Search for the cell housing the specified text and yield its [x, y] center coordinate. 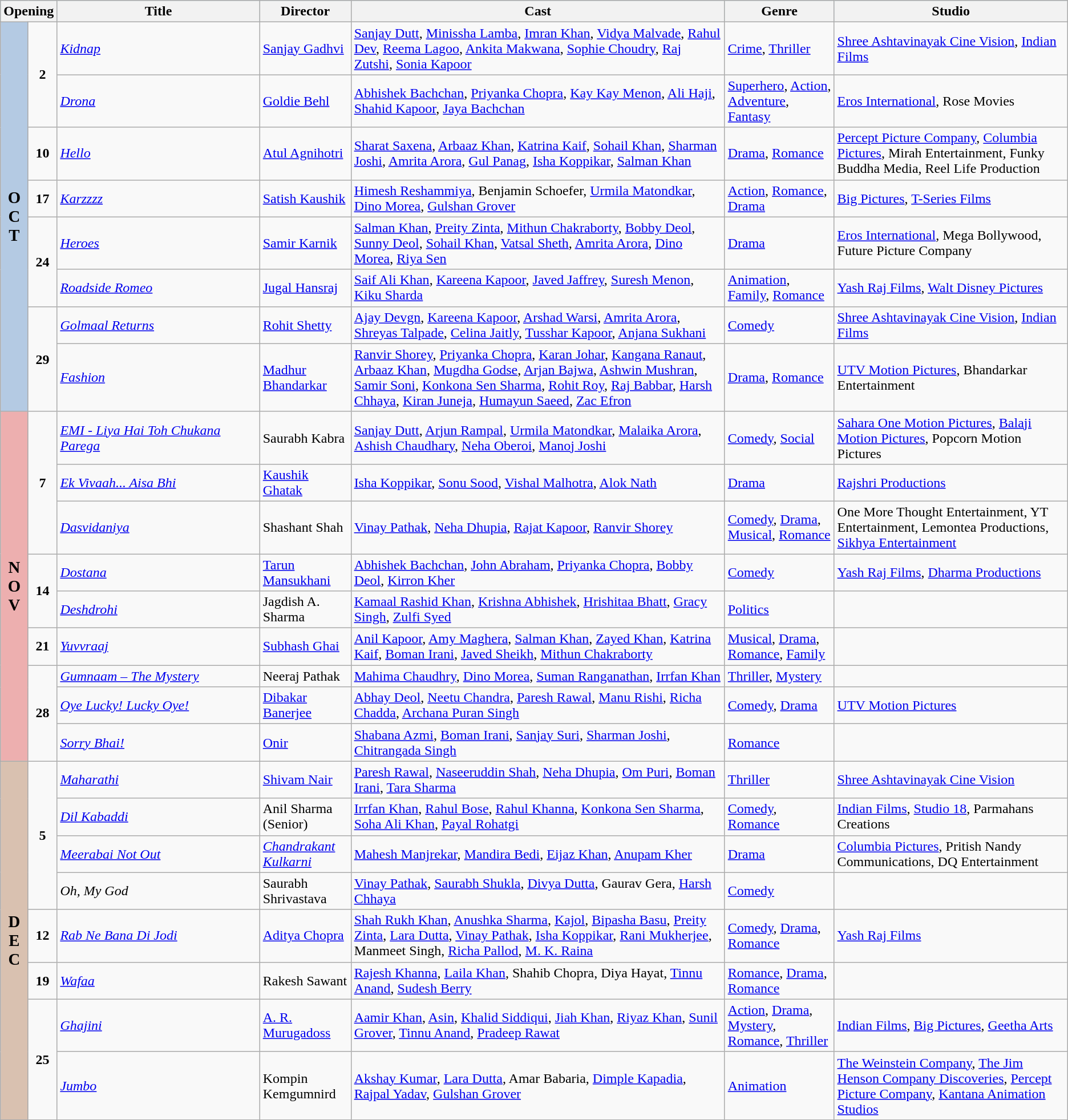
Vinay Pathak, Saurabh Shukla, Divya Dutta, Gaurav Gera, Harsh Chhaya [537, 891]
Animation [779, 1085]
Thriller [779, 779]
Tarun Mansukhani [305, 572]
Romance [779, 743]
Dibakar Banerjee [305, 705]
Sanjay Gadhvi [305, 48]
Ek Vivaah... Aisa Bhi [159, 483]
Satish Kaushik [305, 199]
Eros International, Rose Movies [950, 101]
Chandrakant Kulkarni [305, 854]
Kidnap [159, 48]
Rohit Shetty [305, 325]
OCT [14, 217]
Musical, Drama, Romance, Family [779, 647]
Rab Ne Bana Di Jodi [159, 936]
Rakesh Sawant [305, 980]
Wafaa [159, 980]
NOV [14, 587]
29 [42, 359]
Aditya Chopra [305, 936]
Big Pictures, T-Series Films [950, 199]
Sahara One Motion Pictures, Balaji Motion Pictures, Popcorn Motion Pictures [950, 438]
Golmaal Returns [159, 325]
Jumbo [159, 1085]
Madhur Bhandarkar [305, 378]
Anil Kapoor, Amy Maghera, Salman Khan, Zayed Khan, Katrina Kaif, Boman Irani, Javed Sheikh, Mithun Chakraborty [537, 647]
Comedy, Drama, Romance [779, 936]
Atul Agnihotri [305, 153]
Comedy, Romance [779, 817]
Shivam Nair [305, 779]
Oye Lucky! Lucky Oye! [159, 705]
Salman Khan, Preity Zinta, Mithun Chakraborty, Bobby Deol, Sunny Deol, Sohail Khan, Vatsal Sheth, Amrita Arora, Dino Morea, Riya Sen [537, 243]
Shashant Shah [305, 527]
Sanjay Dutt, Arjun Rampal, Urmila Matondkar, Malaika Arora, Ashish Chaudhary, Neha Oberoi, Manoj Joshi [537, 438]
Karzzzz [159, 199]
Indian Films, Big Pictures, Geetha Arts [950, 1025]
Studio [950, 11]
Comedy, Drama, Musical, Romance [779, 527]
Subhash Ghai [305, 647]
Aamir Khan, Asin, Khalid Siddiqui, Jiah Khan, Riyaz Khan, Sunil Grover, Tinnu Anand, Pradeep Rawat [537, 1025]
Jugal Hansraj [305, 288]
Gumnaam – The Mystery [159, 676]
Jagdish A. Sharma [305, 609]
Irrfan Khan, Rahul Bose, Rahul Khanna, Konkona Sen Sharma, Soha Ali Khan, Payal Rohatgi [537, 817]
Cast [537, 11]
Dostana [159, 572]
Rajshri Productions [950, 483]
Crime, Thriller [779, 48]
Ajay Devgn, Kareena Kapoor, Arshad Warsi, Amrita Arora, Shreyas Talpade, Celina Jaitly, Tusshar Kapoor, Anjana Sukhani [537, 325]
Yash Raj Films, Dharma Productions [950, 572]
Neeraj Pathak [305, 676]
Dasvidaniya [159, 527]
Eros International, Mega Bollywood, Future Picture Company [950, 243]
Saurabh Shrivastava [305, 891]
24 [42, 261]
Vinay Pathak, Neha Dhupia, Rajat Kapoor, Ranvir Shorey [537, 527]
Kamaal Rashid Khan, Krishna Abhishek, Hrishitaa Bhatt, Gracy Singh, Zulfi Syed [537, 609]
Romance, Drama, Romance [779, 980]
Ghajini [159, 1025]
Director [305, 11]
Action, Romance, Drama [779, 199]
Hello [159, 153]
Onir [305, 743]
Indian Films, Studio 18, Parmahans Creations [950, 817]
UTV Motion Pictures [950, 705]
Dil Kabaddi [159, 817]
The Weinstein Company, The Jim Henson Company Discoveries, Percept Picture Company, Kantana Animation Studios [950, 1085]
Akshay Kumar, Lara Dutta, Amar Babaria, Dimple Kapadia, Rajpal Yadav, Gulshan Grover [537, 1085]
21 [42, 647]
Roadside Romeo [159, 288]
A. R. Murugadoss [305, 1025]
Sorry Bhai! [159, 743]
Paresh Rawal, Naseeruddin Shah, Neha Dhupia, Om Puri, Boman Irani, Tara Sharma [537, 779]
14 [42, 591]
Samir Karnik [305, 243]
Columbia Pictures, Pritish Nandy Communications, DQ Entertainment [950, 854]
Kaushik Ghatak [305, 483]
DEC [14, 940]
Isha Koppikar, Sonu Sood, Vishal Malhotra, Alok Nath [537, 483]
28 [42, 713]
Goldie Behl [305, 101]
Yash Raj Films, Walt Disney Pictures [950, 288]
Mahima Chaudhry, Dino Morea, Suman Ranganathan, Irrfan Khan [537, 676]
Comedy, Drama [779, 705]
Anil Sharma (Senior) [305, 817]
Rajesh Khanna, Laila Khan, Shahib Chopra, Diya Hayat, Tinnu Anand, Sudesh Berry [537, 980]
EMI - Liya Hai Toh Chukana Parega [159, 438]
UTV Motion Pictures, Bhandarkar Entertainment [950, 378]
2 [42, 75]
17 [42, 199]
Superhero, Action, Adventure, Fantasy [779, 101]
Abhishek Bachchan, Priyanka Chopra, Kay Kay Menon, Ali Haji, Shahid Kapoor, Jaya Bachchan [537, 101]
One More Thought Entertainment, YT Entertainment, Lemontea Productions, Sikhya Entertainment [950, 527]
Abhishek Bachchan, John Abraham, Priyanka Chopra, Bobby Deol, Kirron Kher [537, 572]
Action, Drama, Mystery, Romance, Thriller [779, 1025]
Title [159, 11]
Thriller, Mystery [779, 676]
Shree Ashtavinayak Cine Vision [950, 779]
Shabana Azmi, Boman Irani, Sanjay Suri, Sharman Joshi, Chitrangada Singh [537, 743]
Politics [779, 609]
Percept Picture Company, Columbia Pictures, Mirah Entertainment, Funky Buddha Media, Reel Life Production [950, 153]
25 [42, 1059]
Yash Raj Films [950, 936]
Fashion [159, 378]
Kompin Kemgumnird [305, 1085]
Maharathi [159, 779]
10 [42, 153]
Drona [159, 101]
Heroes [159, 243]
Meerabai Not Out [159, 854]
Deshdrohi [159, 609]
Opening [29, 11]
Mahesh Manjrekar, Mandira Bedi, Eijaz Khan, Anupam Kher [537, 854]
Comedy, Social [779, 438]
7 [42, 483]
Abhay Deol, Neetu Chandra, Paresh Rawal, Manu Rishi, Richa Chadda, Archana Puran Singh [537, 705]
Animation, Family, Romance [779, 288]
Sanjay Dutt, Minissha Lamba, Imran Khan, Vidya Malvade, Rahul Dev, Reema Lagoo, Ankita Makwana, Sophie Choudry, Raj Zutshi, Sonia Kapoor [537, 48]
19 [42, 980]
Himesh Reshammiya, Benjamin Schoefer, Urmila Matondkar, Dino Morea, Gulshan Grover [537, 199]
Genre [779, 11]
Sharat Saxena, Arbaaz Khan, Katrina Kaif, Sohail Khan, Sharman Joshi, Amrita Arora, Gul Panag, Isha Koppikar, Salman Khan [537, 153]
Yuvvraaj [159, 647]
12 [42, 936]
Saurabh Kabra [305, 438]
5 [42, 835]
Saif Ali Khan, Kareena Kapoor, Javed Jaffrey, Suresh Menon, Kiku Sharda [537, 288]
Oh, My God [159, 891]
